Extract the [x, y] coordinate from the center of the cell holding the provided text.  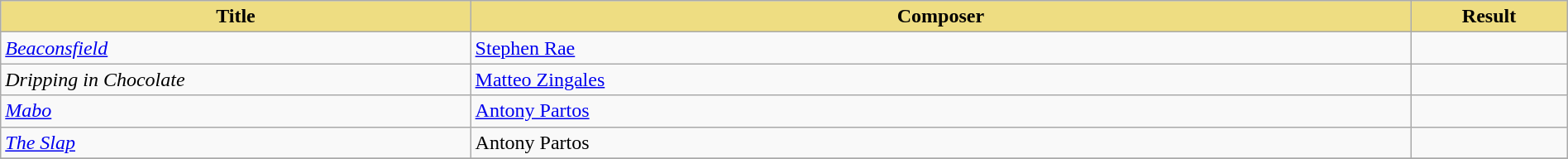
Stephen Rae [941, 48]
Dripping in Chocolate [236, 79]
Result [1489, 17]
Beaconsfield [236, 48]
Composer [941, 17]
Title [236, 17]
Mabo [236, 111]
Matteo Zingales [941, 79]
The Slap [236, 142]
